Find where the given text appears and provide that cell's center as (X, Y) coordinate. 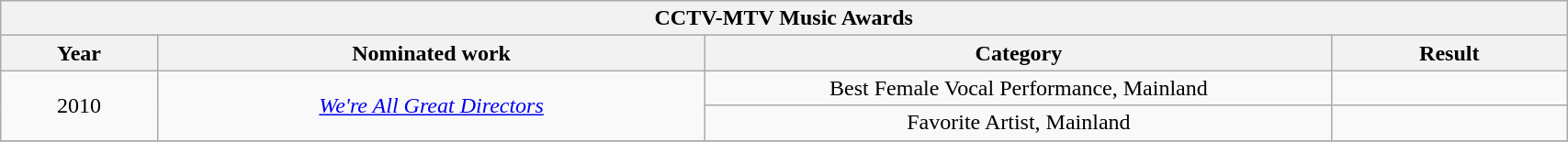
Best Female Vocal Performance, Mainland (1019, 88)
Favorite Artist, Mainland (1019, 123)
Year (79, 53)
CCTV-MTV Music Awards (784, 18)
2010 (79, 105)
Nominated work (432, 53)
We're All Great Directors (432, 105)
Result (1450, 53)
Category (1019, 53)
